Return (x, y) of the center of cell containing provided text 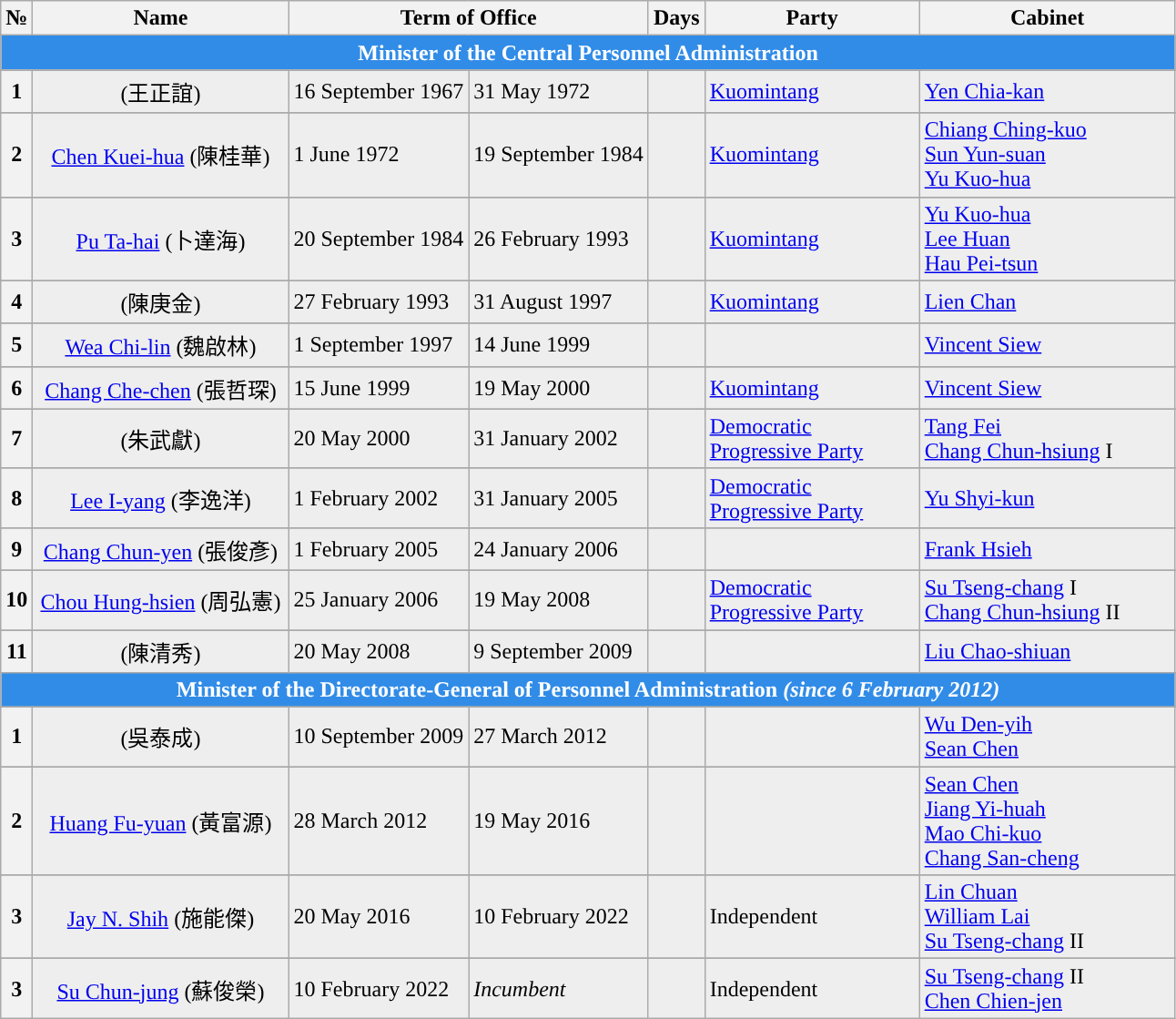
Lee I-yang (李逸洋) (160, 497)
19 May 2016 (559, 821)
Chiang Ching-kuoSun Yun-suanYu Kuo-hua (1047, 155)
31 August 1997 (559, 302)
16 September 1967 (379, 91)
5 (16, 344)
Jay N. Shih (施能傑) (160, 917)
9 (16, 548)
(王正誼) (160, 91)
№ (16, 18)
19 May 2008 (559, 599)
11 (16, 652)
8 (16, 497)
27 February 1993 (379, 302)
Sean ChenJiang Yi-huahMao Chi-kuoChang San-cheng (1047, 821)
Name (160, 18)
15 June 1999 (379, 388)
6 (16, 388)
19 May 2000 (559, 388)
1 February 2002 (379, 497)
Frank Hsieh (1047, 548)
Minister of the Directorate-General of Personnel Administration (since 6 February 2012) (588, 690)
31 May 1972 (559, 91)
10 (16, 599)
Su Chun-jung (蘇俊榮) (160, 989)
10 September 2009 (379, 738)
28 March 2012 (379, 821)
20 May 2000 (379, 439)
25 January 2006 (379, 599)
Lien Chan (1047, 302)
14 June 1999 (559, 344)
(陳清秀) (160, 652)
1 June 1972 (379, 155)
(陳庚金) (160, 302)
Yu Shyi-kun (1047, 497)
1 February 2005 (379, 548)
Minister of the Central Personnel Administration (588, 53)
Wea Chi-lin (魏啟林) (160, 344)
20 May 2016 (379, 917)
24 January 2006 (559, 548)
31 January 2002 (559, 439)
20 September 1984 (379, 239)
Incumbent (559, 989)
Cabinet (1047, 18)
Lin ChuanWilliam LaiSu Tseng-chang II (1047, 917)
Party (812, 18)
(朱武獻) (160, 439)
Wu Den-yihSean Chen (1047, 738)
26 February 1993 (559, 239)
9 September 2009 (559, 652)
Su Tseng-chang IIChen Chien-jen (1047, 989)
Pu Ta-hai (卜達海) (160, 239)
Chen Kuei-hua (陳桂華) (160, 155)
Chang Chun-yen (張俊彥) (160, 548)
Chang Che-chen (張哲琛) (160, 388)
Huang Fu-yuan (黃富源) (160, 821)
27 March 2012 (559, 738)
Term of Office (468, 18)
20 May 2008 (379, 652)
Yu Kuo-huaLee HuanHau Pei-tsun (1047, 239)
Yen Chia-kan (1047, 91)
Tang FeiChang Chun-hsiung I (1047, 439)
(吳泰成) (160, 738)
Chou Hung-hsien (周弘憲) (160, 599)
Su Tseng-chang IChang Chun-hsiung II (1047, 599)
19 September 1984 (559, 155)
7 (16, 439)
Days (676, 18)
1 September 1997 (379, 344)
4 (16, 302)
31 January 2005 (559, 497)
Liu Chao-shiuan (1047, 652)
